Pinpoint the cell where the given text exists, returning its [X, Y] midpoint coordinate. 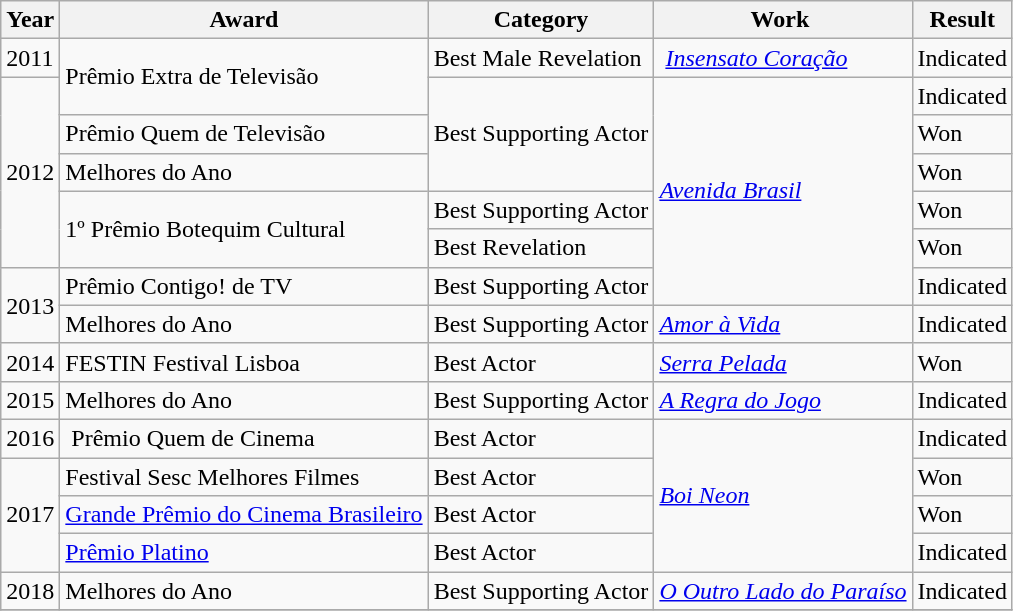
Result [962, 20]
2018 [30, 591]
Award [244, 20]
O Outro Lado do Paraíso [783, 591]
2015 [30, 400]
Category [541, 20]
Year [30, 20]
2014 [30, 362]
FESTIN Festival Lisboa [244, 362]
Grande Prêmio do Cinema Brasileiro [244, 515]
Prêmio Quem de Cinema [244, 438]
2011 [30, 58]
Serra Pelada [783, 362]
2012 [30, 172]
Amor à Vida [783, 324]
Prêmio Extra de Televisão [244, 77]
2016 [30, 438]
Prêmio Platino [244, 553]
1º Prêmio Botequim Cultural [244, 229]
Avenida Brasil [783, 191]
Festival Sesc Melhores Filmes [244, 477]
2013 [30, 305]
Insensato Coração [783, 58]
A Regra do Jogo [783, 400]
Best Revelation [541, 248]
Work [783, 20]
Best Male Revelation [541, 58]
2017 [30, 515]
Prêmio Quem de Televisão [244, 134]
Prêmio Contigo! de TV [244, 286]
Boi Neon [783, 495]
